Find where the given text appears and provide that cell's center as [X, Y] coordinate. 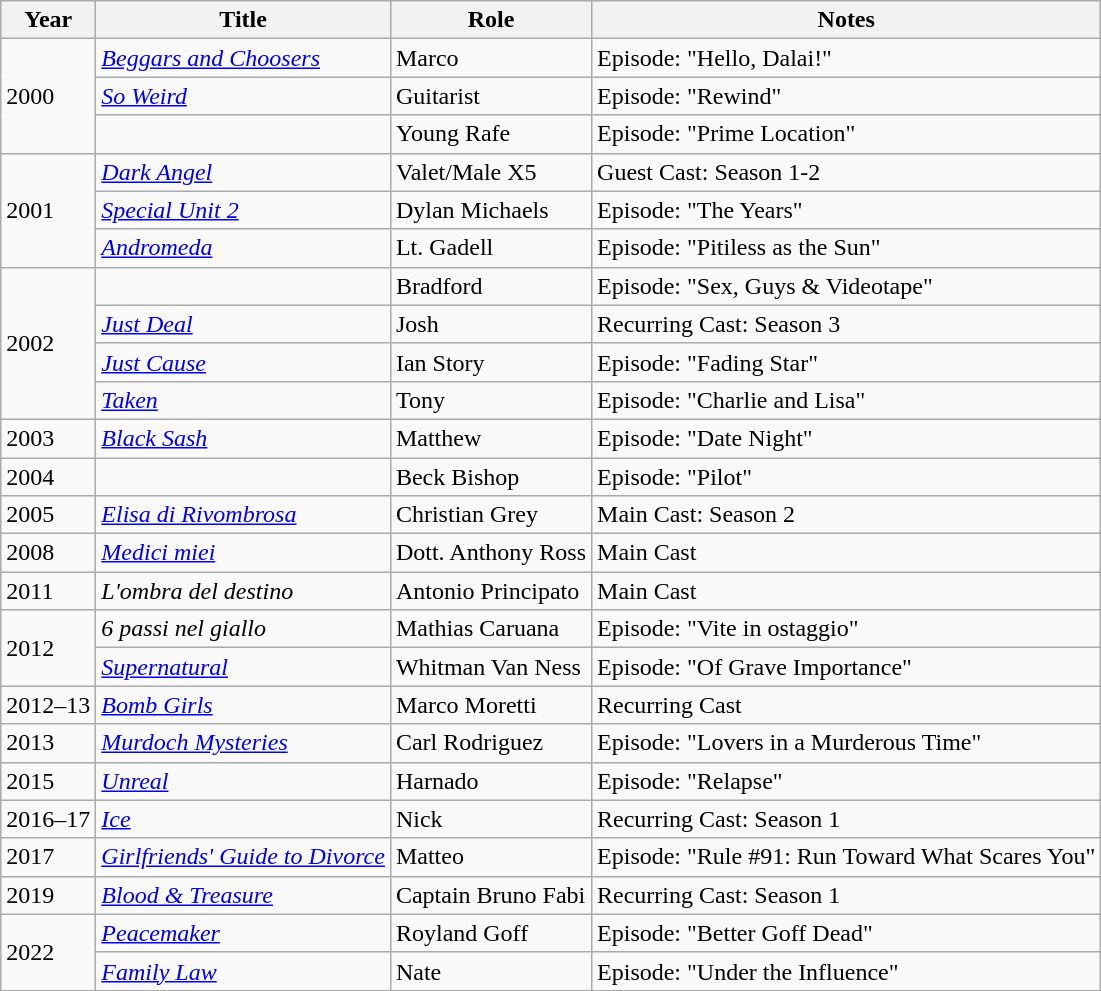
Harnado [490, 781]
Episode: "Relapse" [846, 781]
2019 [48, 895]
Main Cast: Season 2 [846, 515]
Valet/Male X5 [490, 172]
2012 [48, 648]
Tony [490, 400]
Bradford [490, 286]
Murdoch Mysteries [244, 743]
Episode: "Date Night" [846, 438]
Elisa di Rivombrosa [244, 515]
2003 [48, 438]
Episode: "Rule #91: Run Toward What Scares You" [846, 857]
Episode: "The Years" [846, 210]
2000 [48, 96]
Nate [490, 971]
Medici miei [244, 553]
Title [244, 20]
2017 [48, 857]
Ice [244, 819]
Whitman Van Ness [490, 667]
Guitarist [490, 96]
Episode: "Pilot" [846, 477]
Dylan Michaels [490, 210]
Episode: "Fading Star" [846, 362]
Episode: "Charlie and Lisa" [846, 400]
Year [48, 20]
Just Cause [244, 362]
Dott. Anthony Ross [490, 553]
So Weird [244, 96]
Episode: "Of Grave Importance" [846, 667]
2015 [48, 781]
Episode: "Rewind" [846, 96]
Nick [490, 819]
Carl Rodriguez [490, 743]
Guest Cast: Season 1-2 [846, 172]
Christian Grey [490, 515]
2004 [48, 477]
Andromeda [244, 248]
Supernatural [244, 667]
Special Unit 2 [244, 210]
Royland Goff [490, 933]
2016–17 [48, 819]
Episode: "Hello, Dalai!" [846, 58]
2011 [48, 591]
Episode: "Under the Influence" [846, 971]
Bomb Girls [244, 705]
Dark Angel [244, 172]
Role [490, 20]
2022 [48, 952]
Recurring Cast [846, 705]
Mathias Caruana [490, 629]
Beck Bishop [490, 477]
Episode: "Prime Location" [846, 134]
Josh [490, 324]
2002 [48, 343]
2013 [48, 743]
Blood & Treasure [244, 895]
Black Sash [244, 438]
2001 [48, 210]
Episode: "Vite in ostaggio" [846, 629]
Notes [846, 20]
Young Rafe [490, 134]
Family Law [244, 971]
Matthew [490, 438]
Episode: "Sex, Guys & Videotape" [846, 286]
2012–13 [48, 705]
Episode: "Lovers in a Murderous Time" [846, 743]
6 passi nel giallo [244, 629]
Ian Story [490, 362]
Peacemaker [244, 933]
Lt. Gadell [490, 248]
Episode: "Better Goff Dead" [846, 933]
Beggars and Choosers [244, 58]
Episode: "Pitiless as the Sun" [846, 248]
L'ombra del destino [244, 591]
2005 [48, 515]
Marco [490, 58]
Recurring Cast: Season 3 [846, 324]
Matteo [490, 857]
Captain Bruno Fabi [490, 895]
Unreal [244, 781]
Marco Moretti [490, 705]
Antonio Principato [490, 591]
2008 [48, 553]
Taken [244, 400]
Girlfriends' Guide to Divorce [244, 857]
Just Deal [244, 324]
